Output the (x, y) coordinate of the center of the cell containing the given text.  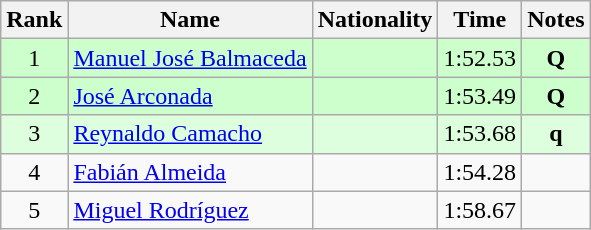
1:53.49 (480, 96)
Reynaldo Camacho (190, 134)
1:52.53 (480, 58)
1:58.67 (480, 210)
Notes (556, 20)
Rank (34, 20)
Fabián Almeida (190, 172)
Name (190, 20)
Nationality (375, 20)
Miguel Rodríguez (190, 210)
2 (34, 96)
1 (34, 58)
1:54.28 (480, 172)
5 (34, 210)
q (556, 134)
Manuel José Balmaceda (190, 58)
José Arconada (190, 96)
4 (34, 172)
3 (34, 134)
Time (480, 20)
1:53.68 (480, 134)
